From the cell containing the given text, extract its center point as [x, y] coordinate. 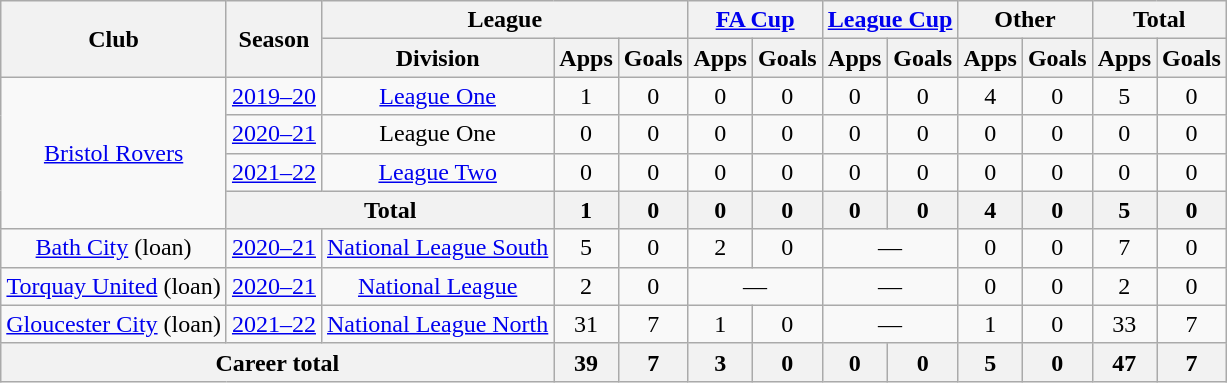
Division [437, 58]
3 [720, 362]
39 [586, 362]
Career total [278, 362]
Club [114, 39]
National League South [437, 248]
League Cup [890, 20]
National League North [437, 324]
31 [586, 324]
National League [437, 286]
Season [274, 39]
League [504, 20]
FA Cup [755, 20]
Torquay United (loan) [114, 286]
47 [1124, 362]
Gloucester City (loan) [114, 324]
Other [1025, 20]
Bristol Rovers [114, 153]
33 [1124, 324]
2019–20 [274, 96]
Bath City (loan) [114, 248]
League Two [437, 172]
